Return the [X, Y] coordinate for the center point of the cell that contains the specified text.  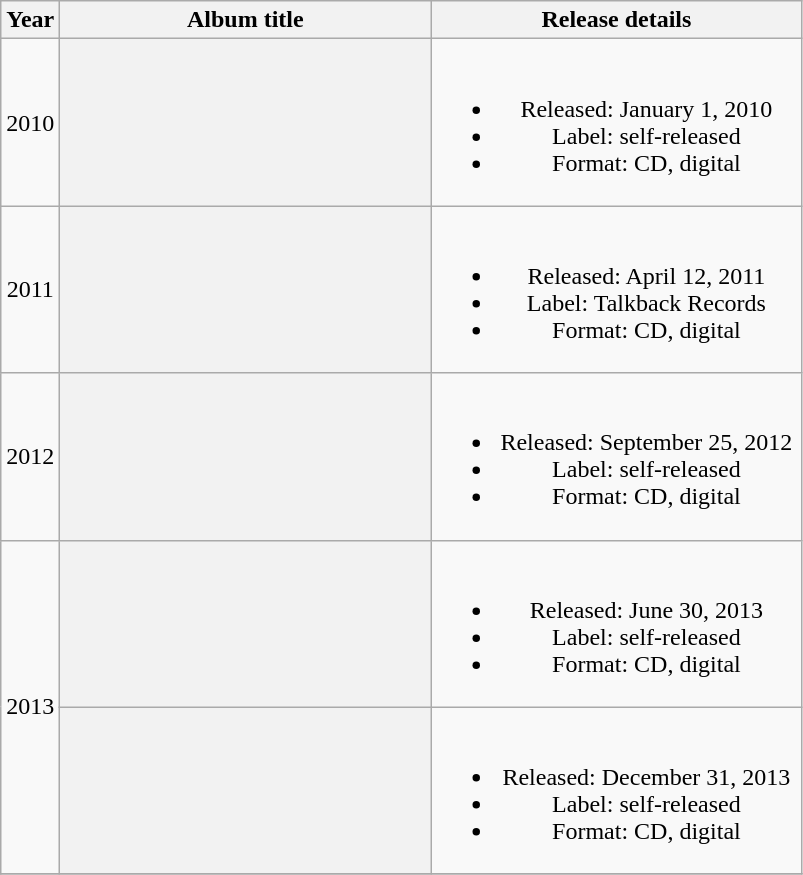
Released: December 31, 2013Label: self-releasedFormat: CD, digital [616, 790]
Released: April 12, 2011Label: Talkback RecordsFormat: CD, digital [616, 290]
Release details [616, 20]
Released: June 30, 2013Label: self-releasedFormat: CD, digital [616, 624]
Year [30, 20]
Released: September 25, 2012Label: self-releasedFormat: CD, digital [616, 456]
Released: January 1, 2010Label: self-releasedFormat: CD, digital [616, 122]
2010 [30, 122]
2013 [30, 707]
Album title [246, 20]
2011 [30, 290]
2012 [30, 456]
